Capture the cell that displays the provided text and extract its (X, Y) central coordinate. 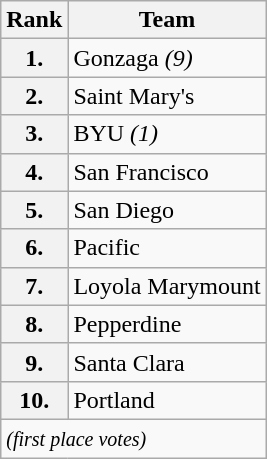
Team (167, 20)
3. (34, 134)
10. (34, 400)
Pepperdine (167, 324)
San Diego (167, 210)
San Francisco (167, 172)
Portland (167, 400)
Santa Clara (167, 362)
5. (34, 210)
1. (34, 58)
2. (34, 96)
4. (34, 172)
9. (34, 362)
Saint Mary's (167, 96)
Pacific (167, 248)
Loyola Marymount (167, 286)
Gonzaga (9) (167, 58)
7. (34, 286)
BYU (1) (167, 134)
6. (34, 248)
Rank (34, 20)
8. (34, 324)
(first place votes) (134, 438)
